Find where the given text appears and provide that cell's center as (x, y) coordinate. 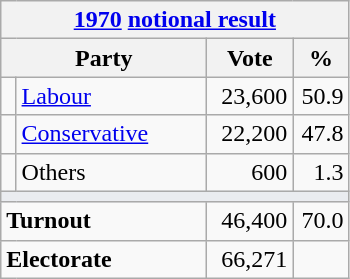
Party (104, 58)
% (321, 58)
1970 notional result (175, 20)
Electorate (104, 259)
1.3 (321, 172)
50.9 (321, 96)
Others (112, 172)
600 (250, 172)
Labour (112, 96)
Vote (250, 58)
23,600 (250, 96)
66,271 (250, 259)
Conservative (112, 134)
47.8 (321, 134)
46,400 (250, 221)
22,200 (250, 134)
Turnout (104, 221)
70.0 (321, 221)
